Output the [X, Y] coordinate of the center of the cell containing the given text.  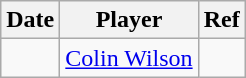
Colin Wilson [129, 58]
Date [30, 20]
Player [129, 20]
Ref [222, 20]
